From the cell containing the given text, extract its center point as (X, Y) coordinate. 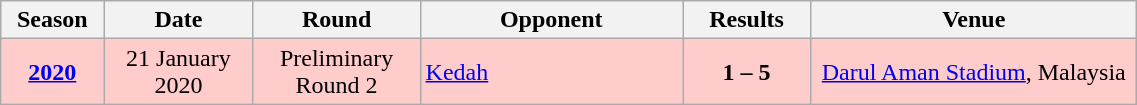
21 January 2020 (178, 72)
Season (52, 20)
Opponent (551, 20)
Darul Aman Stadium, Malaysia (974, 72)
Results (746, 20)
1 – 5 (746, 72)
Preliminary Round 2 (336, 72)
Date (178, 20)
Kedah (551, 72)
2020 (52, 72)
Round (336, 20)
Venue (974, 20)
